Determine the [x, y] coordinate at the center of the cell enclosing the given text.  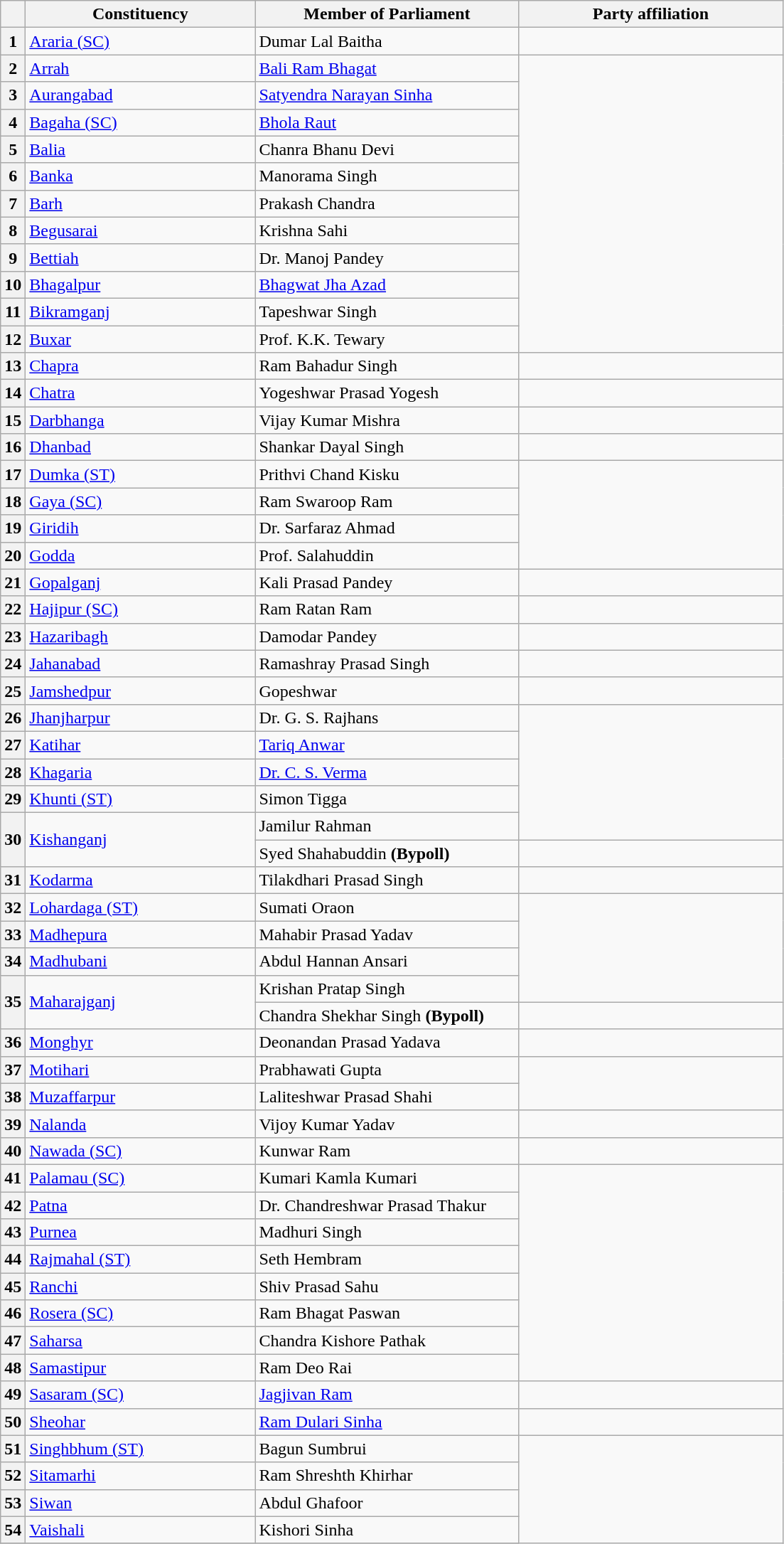
Araria (SC) [141, 41]
Nawada (SC) [141, 1151]
19 [13, 528]
46 [13, 1314]
37 [13, 1070]
Jhanjharpur [141, 718]
13 [13, 366]
26 [13, 718]
Prithvi Chand Kisku [387, 474]
Banka [141, 176]
Dr. C. S. Verma [387, 772]
Muzaffarpur [141, 1097]
Bhagalpur [141, 284]
Dr. G. S. Rajhans [387, 718]
Deonandan Prasad Yadava [387, 1043]
Bhagwat Jha Azad [387, 284]
14 [13, 393]
Ranchi [141, 1287]
Gaya (SC) [141, 501]
Dr. Chandreshwar Prasad Thakur [387, 1205]
Kodarma [141, 880]
39 [13, 1124]
Khagaria [141, 772]
Dumka (ST) [141, 474]
Shankar Dayal Singh [387, 447]
Krishan Pratap Singh [387, 989]
22 [13, 609]
53 [13, 1503]
Madhubani [141, 962]
Bettiah [141, 257]
Gopeshwar [387, 691]
Bali Ram Bhagat [387, 68]
Vijoy Kumar Yadav [387, 1124]
16 [13, 447]
Samastipur [141, 1368]
Dr. Manoj Pandey [387, 257]
Abdul Ghafoor [387, 1503]
Tapeshwar Singh [387, 312]
4 [13, 122]
7 [13, 203]
Dr. Sarfaraz Ahmad [387, 528]
20 [13, 555]
Khunti (ST) [141, 799]
Dumar Lal Baitha [387, 41]
17 [13, 474]
Abdul Hannan Ansari [387, 962]
Simon Tigga [387, 799]
Begusarai [141, 230]
Prabhawati Gupta [387, 1070]
21 [13, 582]
29 [13, 799]
Balia [141, 149]
Chandra Shekhar Singh (Bypoll) [387, 1016]
Syed Shahabuddin (Bypoll) [387, 853]
Ram Deo Rai [387, 1368]
Dhanbad [141, 447]
Patna [141, 1205]
Barh [141, 203]
Maharajganj [141, 1002]
Ram Bahadur Singh [387, 366]
3 [13, 95]
Chandra Kishore Pathak [387, 1341]
Arrah [141, 68]
Rajmahal (ST) [141, 1260]
Ramashray Prasad Singh [387, 664]
Constituency [141, 14]
44 [13, 1260]
Lohardaga (ST) [141, 907]
Chanra Bhanu Devi [387, 149]
Ram Ratan Ram [387, 609]
52 [13, 1476]
Prof. Salahuddin [387, 555]
34 [13, 962]
25 [13, 691]
Hazaribagh [141, 637]
Nalanda [141, 1124]
Buxar [141, 339]
Monghyr [141, 1043]
Bagun Sumbrui [387, 1449]
Manorama Singh [387, 176]
11 [13, 312]
35 [13, 1002]
2 [13, 68]
12 [13, 339]
Kunwar Ram [387, 1151]
Vijay Kumar Mishra [387, 420]
Madhuri Singh [387, 1232]
43 [13, 1232]
Jahanabad [141, 664]
Tilakdhari Prasad Singh [387, 880]
54 [13, 1530]
1 [13, 41]
18 [13, 501]
Seth Hembram [387, 1260]
28 [13, 772]
8 [13, 230]
23 [13, 637]
31 [13, 880]
Kishanganj [141, 840]
Motihari [141, 1070]
Darbhanga [141, 420]
49 [13, 1395]
9 [13, 257]
Saharsa [141, 1341]
Damodar Pandey [387, 637]
Prakash Chandra [387, 203]
Jamshedpur [141, 691]
Sheohar [141, 1422]
Sasaram (SC) [141, 1395]
Jagjivan Ram [387, 1395]
30 [13, 840]
Godda [141, 555]
Purnea [141, 1232]
Giridih [141, 528]
Member of Parliament [387, 14]
Chatra [141, 393]
Ram Dulari Sinha [387, 1422]
6 [13, 176]
Tariq Anwar [387, 745]
24 [13, 664]
48 [13, 1368]
Prof. K.K. Tewary [387, 339]
Chapra [141, 366]
Ram Bhagat Paswan [387, 1314]
50 [13, 1422]
10 [13, 284]
Katihar [141, 745]
Ram Shreshth Khirhar [387, 1476]
Laliteshwar Prasad Shahi [387, 1097]
Singhbhum (ST) [141, 1449]
Yogeshwar Prasad Yogesh [387, 393]
Satyendra Narayan Sinha [387, 95]
Kali Prasad Pandey [387, 582]
Sumati Oraon [387, 907]
Palamau (SC) [141, 1178]
40 [13, 1151]
32 [13, 907]
Sitamarhi [141, 1476]
Bhola Raut [387, 122]
Krishna Sahi [387, 230]
Rosera (SC) [141, 1314]
47 [13, 1341]
27 [13, 745]
Bikramganj [141, 312]
41 [13, 1178]
Jamilur Rahman [387, 826]
Shiv Prasad Sahu [387, 1287]
Bagaha (SC) [141, 122]
45 [13, 1287]
Hajipur (SC) [141, 609]
Mahabir Prasad Yadav [387, 935]
33 [13, 935]
Party affiliation [651, 14]
42 [13, 1205]
Ram Swaroop Ram [387, 501]
Gopalganj [141, 582]
Kumari Kamla Kumari [387, 1178]
36 [13, 1043]
Madhepura [141, 935]
Siwan [141, 1503]
38 [13, 1097]
Kishori Sinha [387, 1530]
Vaishali [141, 1530]
51 [13, 1449]
15 [13, 420]
Aurangabad [141, 95]
5 [13, 149]
